Return (x, y) of the center of cell containing provided text 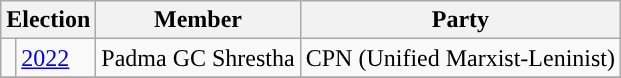
2022 (56, 58)
Member (198, 20)
CPN (Unified Marxist-Leninist) (460, 58)
Election (48, 20)
Party (460, 20)
Padma GC Shrestha (198, 58)
